Determine the (X, Y) coordinate at the center of the cell enclosing the given text.  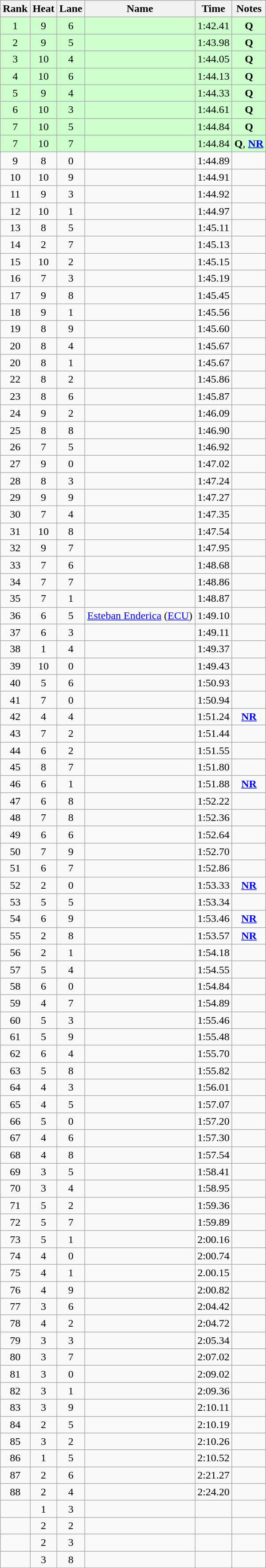
1:47.24 (214, 480)
32 (15, 548)
1:50.94 (214, 700)
36 (15, 616)
1:44.33 (214, 93)
38 (15, 649)
Time (214, 9)
51 (15, 868)
Lane (71, 9)
26 (15, 447)
Heat (43, 9)
24 (15, 413)
Name (140, 9)
86 (15, 1458)
1:53.57 (214, 936)
1:52.86 (214, 868)
68 (15, 1155)
55 (15, 936)
73 (15, 1239)
66 (15, 1121)
1:45.86 (214, 379)
2:00.16 (214, 1239)
15 (15, 262)
63 (15, 1071)
Q, NR (249, 143)
71 (15, 1205)
2:04.72 (214, 1324)
1:46.09 (214, 413)
1:49.37 (214, 649)
84 (15, 1425)
35 (15, 599)
34 (15, 582)
1:57.30 (214, 1138)
18 (15, 312)
13 (15, 228)
52 (15, 885)
1:51.44 (214, 733)
30 (15, 515)
45 (15, 767)
1:52.22 (214, 801)
49 (15, 835)
74 (15, 1256)
33 (15, 565)
2:09.36 (214, 1391)
53 (15, 902)
67 (15, 1138)
1:53.46 (214, 919)
1:52.70 (214, 852)
1:44.61 (214, 110)
78 (15, 1324)
43 (15, 733)
1:55.70 (214, 1054)
23 (15, 396)
Esteban Enderica (ECU) (140, 616)
1:50.93 (214, 683)
1:48.86 (214, 582)
64 (15, 1088)
17 (15, 295)
1:45.13 (214, 245)
39 (15, 666)
1:51.88 (214, 784)
1:54.84 (214, 986)
2:09.02 (214, 1374)
1:54.55 (214, 969)
1:52.64 (214, 835)
12 (15, 211)
1:46.92 (214, 447)
2:21.27 (214, 1475)
1:44.92 (214, 194)
2.00.15 (214, 1273)
1:44.13 (214, 76)
1:47.95 (214, 548)
1:55.48 (214, 1037)
79 (15, 1340)
14 (15, 245)
1:49.10 (214, 616)
1:48.68 (214, 565)
40 (15, 683)
2:04.42 (214, 1307)
1:47.02 (214, 464)
1:45.56 (214, 312)
1:53.33 (214, 885)
60 (15, 1020)
1:44.97 (214, 211)
70 (15, 1189)
2:00.74 (214, 1256)
1:49.11 (214, 632)
56 (15, 952)
1:53.34 (214, 902)
1:49.43 (214, 666)
87 (15, 1475)
37 (15, 632)
1:43.98 (214, 43)
1:47.35 (214, 515)
1:52.36 (214, 818)
1:58.41 (214, 1172)
1:55.82 (214, 1071)
57 (15, 969)
88 (15, 1492)
1:54.89 (214, 1003)
1:57.07 (214, 1104)
31 (15, 531)
1:45.19 (214, 279)
2:10.11 (214, 1408)
2:24.20 (214, 1492)
47 (15, 801)
2:00.82 (214, 1290)
54 (15, 919)
50 (15, 852)
80 (15, 1357)
82 (15, 1391)
1:57.54 (214, 1155)
1:44.91 (214, 177)
1:59.89 (214, 1222)
1:57.20 (214, 1121)
61 (15, 1037)
69 (15, 1172)
27 (15, 464)
75 (15, 1273)
2:10.52 (214, 1458)
76 (15, 1290)
62 (15, 1054)
1:51.55 (214, 751)
77 (15, 1307)
28 (15, 480)
29 (15, 498)
1:45.87 (214, 396)
Rank (15, 9)
65 (15, 1104)
58 (15, 986)
46 (15, 784)
2:10.19 (214, 1425)
1:45.45 (214, 295)
1:45.60 (214, 329)
59 (15, 1003)
85 (15, 1441)
1:45.11 (214, 228)
1:47.27 (214, 498)
81 (15, 1374)
2:05.34 (214, 1340)
1:46.90 (214, 430)
1:59.36 (214, 1205)
44 (15, 751)
1:55.46 (214, 1020)
48 (15, 818)
16 (15, 279)
2:10.26 (214, 1441)
83 (15, 1408)
1:45.15 (214, 262)
11 (15, 194)
1:58.95 (214, 1189)
1:54.18 (214, 952)
25 (15, 430)
1:51.80 (214, 767)
1:42.41 (214, 26)
1:47.54 (214, 531)
2:07.02 (214, 1357)
1:56.01 (214, 1088)
41 (15, 700)
1:48.87 (214, 599)
Notes (249, 9)
1:51.24 (214, 716)
1:44.89 (214, 160)
42 (15, 716)
72 (15, 1222)
22 (15, 379)
1:44.05 (214, 59)
19 (15, 329)
